Detect which cell encompasses the target text, then output its (x, y) center coordinate. 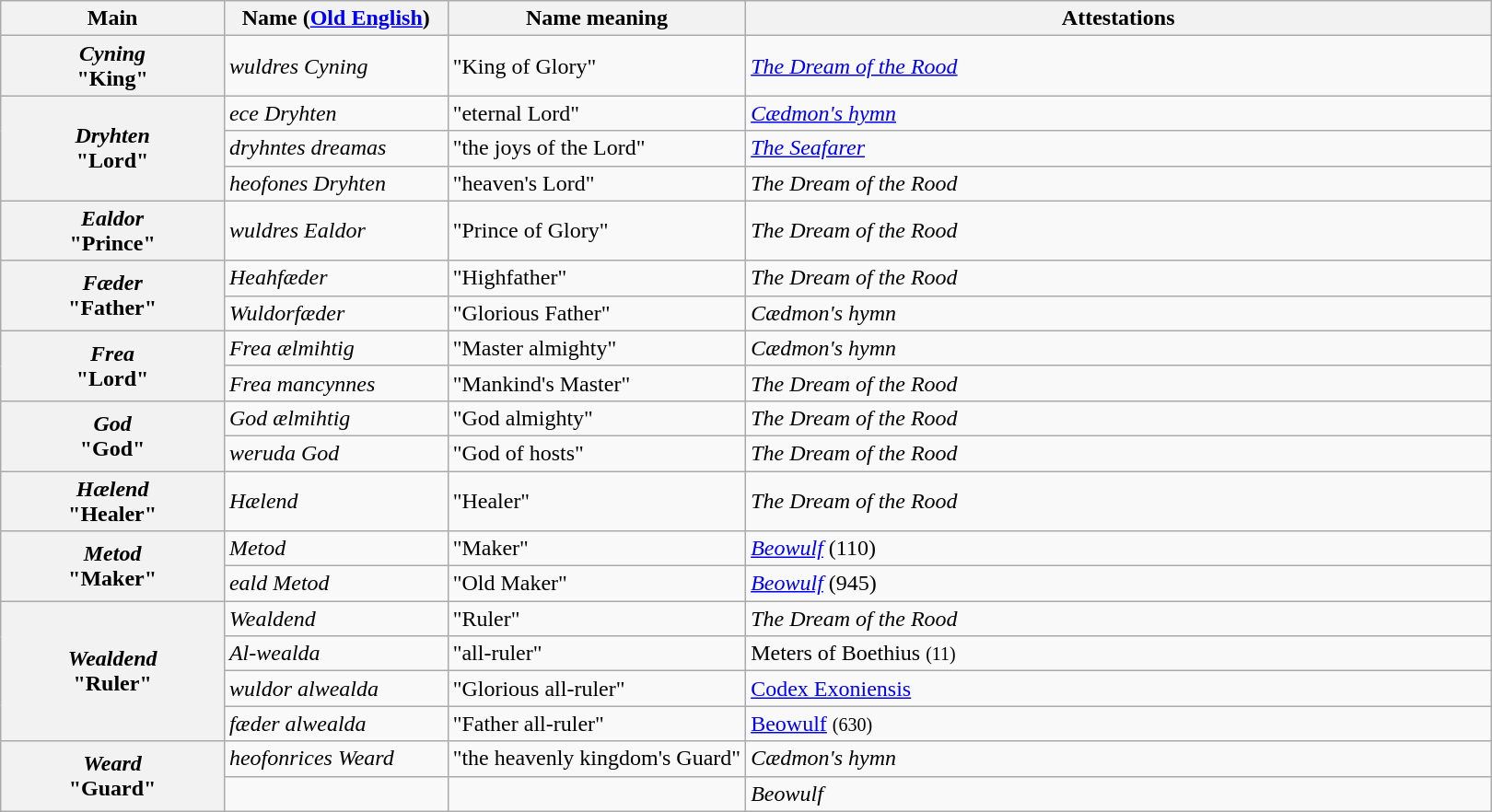
"Mankind's Master" (597, 383)
"Highfather" (597, 278)
Frea"Lord" (112, 365)
"the joys of the Lord" (597, 148)
weruda God (335, 453)
Ealdor"Prince" (112, 230)
"Glorious all-ruler" (597, 689)
wuldres Ealdor (335, 230)
Beowulf (945) (1118, 584)
"Father all-ruler" (597, 724)
"Ruler" (597, 619)
Beowulf (110) (1118, 549)
Fæder"Father" (112, 296)
Hælend"Healer" (112, 501)
God"God" (112, 435)
"eternal Lord" (597, 113)
heofones Dryhten (335, 183)
Al-wealda (335, 654)
"Master almighty" (597, 348)
Wuldorfæder (335, 313)
Frea mancynnes (335, 383)
The Seafarer (1118, 148)
Cyning"King" (112, 66)
Wealdend"Ruler" (112, 671)
"Healer" (597, 501)
"God almighty" (597, 418)
Frea ælmihtig (335, 348)
"all-ruler" (597, 654)
Meters of Boethius (11) (1118, 654)
Heahfæder (335, 278)
Metod (335, 549)
Wealdend (335, 619)
wuldres Cyning (335, 66)
Beowulf (1118, 794)
Name (Old English) (335, 18)
dryhntes dreamas (335, 148)
Beowulf (630) (1118, 724)
heofonrices Weard (335, 759)
"Prince of Glory" (597, 230)
God ælmihtig (335, 418)
"Maker" (597, 549)
"Glorious Father" (597, 313)
Dryhten"Lord" (112, 148)
Codex Exoniensis (1118, 689)
Attestations (1118, 18)
"heaven's Lord" (597, 183)
Name meaning (597, 18)
wuldor alwealda (335, 689)
fæder alwealda (335, 724)
ece Dryhten (335, 113)
"Old Maker" (597, 584)
Main (112, 18)
"King of Glory" (597, 66)
"God of hosts" (597, 453)
Weard"Guard" (112, 776)
Metod"Maker" (112, 566)
Hælend (335, 501)
eald Metod (335, 584)
"the heavenly kingdom's Guard" (597, 759)
